Identify which cell holds the provided text, then report its (x, y) central coordinate. 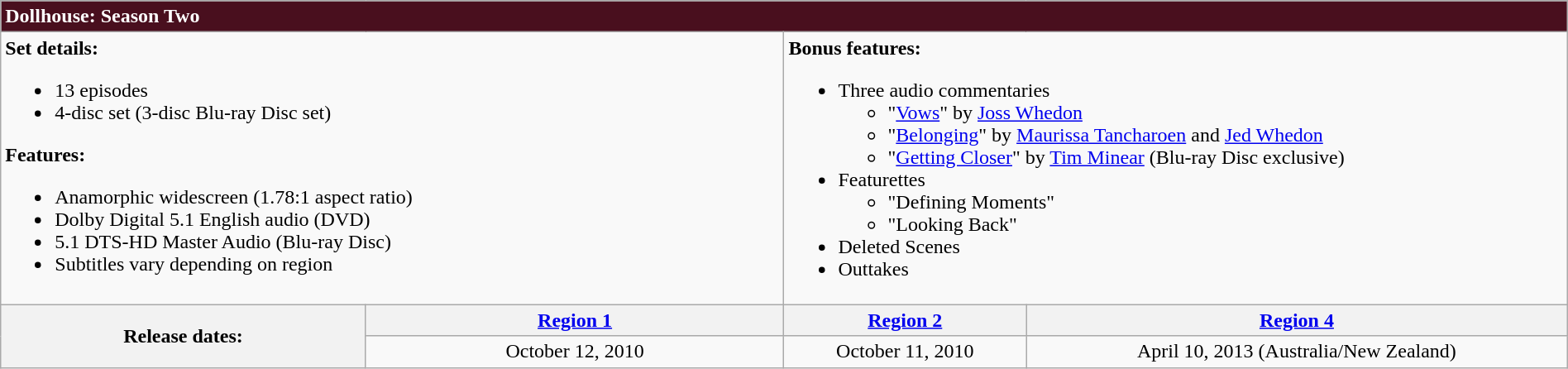
October 12, 2010 (575, 352)
Dollhouse: Season Two (784, 17)
Region 4 (1297, 320)
April 10, 2013 (Australia/New Zealand) (1297, 352)
Region 1 (575, 320)
Release dates: (184, 336)
Region 2 (905, 320)
October 11, 2010 (905, 352)
